Extract the [x, y] coordinate from the center of the cell holding the provided text.  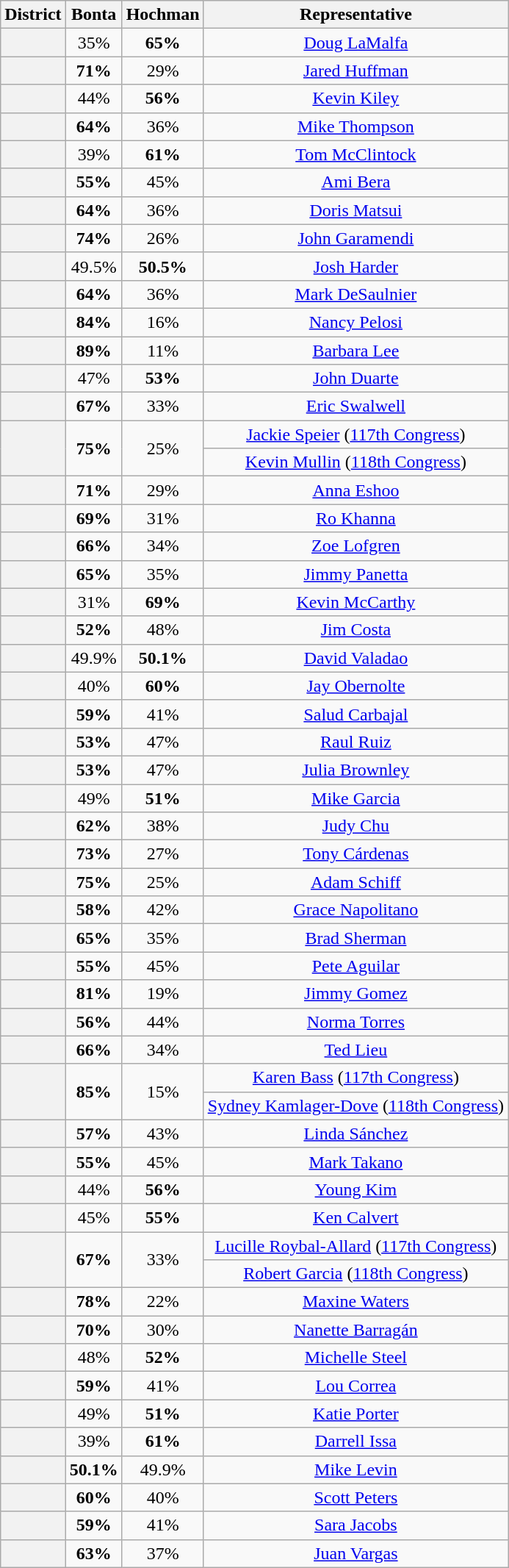
Kevin McCarthy [355, 602]
David Valadao [355, 658]
Jared Huffman [355, 71]
Bonta [94, 15]
81% [94, 994]
38% [163, 826]
Josh Harder [355, 266]
Maxine Waters [355, 1302]
Jimmy Gomez [355, 994]
Grace Napolitano [355, 910]
Eric Swalwell [355, 407]
Mike Levin [355, 1469]
Pete Aguilar [355, 966]
Linda Sánchez [355, 1134]
Salud Carbajal [355, 714]
43% [163, 1134]
Nanette Barragán [355, 1330]
49.5% [94, 266]
Jim Costa [355, 630]
37% [163, 1553]
58% [94, 910]
63% [94, 1553]
Julia Brownley [355, 770]
89% [94, 351]
73% [94, 854]
Robert Garcia (118th Congress) [355, 1274]
78% [94, 1302]
Norma Torres [355, 1022]
Mike Thompson [355, 126]
Jay Obernolte [355, 686]
Lou Correa [355, 1386]
Nancy Pelosi [355, 322]
Hochman [163, 15]
19% [163, 994]
Michelle Steel [355, 1358]
62% [94, 826]
Lucille Roybal-Allard (117th Congress) [355, 1246]
Judy Chu [355, 826]
Darrell Issa [355, 1442]
John Garamendi [355, 238]
Ami Bera [355, 182]
Mike Garcia [355, 798]
Doris Matsui [355, 210]
Kevin Mullin (118th Congress) [355, 462]
Sara Jacobs [355, 1525]
Brad Sherman [355, 938]
Representative [355, 15]
Ted Lieu [355, 1050]
Jackie Speier (117th Congress) [355, 434]
Juan Vargas [355, 1553]
Tony Cárdenas [355, 854]
30% [163, 1330]
50.5% [163, 266]
Zoe Lofgren [355, 546]
Jimmy Panetta [355, 574]
85% [94, 1092]
Young Kim [355, 1189]
57% [94, 1134]
74% [94, 238]
Mark Takano [355, 1161]
15% [163, 1092]
Ken Calvert [355, 1217]
Ro Khanna [355, 518]
Katie Porter [355, 1414]
26% [163, 238]
11% [163, 351]
Raul Ruiz [355, 742]
Sydney Kamlager-Dove (118th Congress) [355, 1106]
Adam Schiff [355, 882]
Kevin Kiley [355, 99]
27% [163, 854]
John Duarte [355, 379]
Anna Eshoo [355, 490]
16% [163, 322]
70% [94, 1330]
Karen Bass (117th Congress) [355, 1078]
42% [163, 910]
Tom McClintock [355, 154]
District [33, 15]
22% [163, 1302]
Doug LaMalfa [355, 43]
Barbara Lee [355, 351]
Scott Peters [355, 1497]
Mark DeSaulnier [355, 294]
84% [94, 322]
